From the cell containing the given text, extract its center point as (x, y) coordinate. 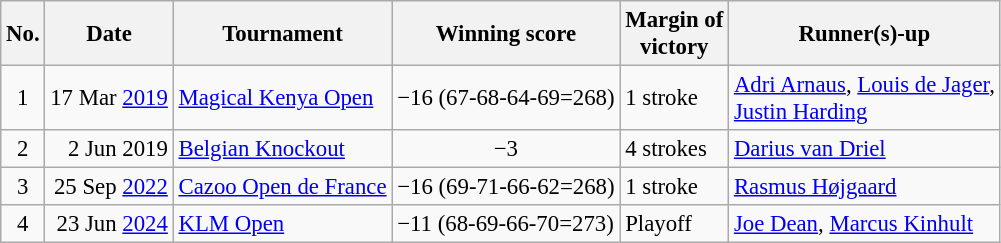
3 (23, 187)
Date (109, 34)
Belgian Knockout (282, 149)
2 (23, 149)
17 Mar 2019 (109, 98)
1 (23, 98)
4 (23, 224)
25 Sep 2022 (109, 187)
−11 (68-69-66-70=273) (506, 224)
KLM Open (282, 224)
Joe Dean, Marcus Kinhult (865, 224)
Playoff (674, 224)
No. (23, 34)
Tournament (282, 34)
Margin ofvictory (674, 34)
Rasmus Højgaard (865, 187)
Darius van Driel (865, 149)
−16 (67-68-64-69=268) (506, 98)
2 Jun 2019 (109, 149)
Cazoo Open de France (282, 187)
23 Jun 2024 (109, 224)
−16 (69-71-66-62=268) (506, 187)
4 strokes (674, 149)
Winning score (506, 34)
Magical Kenya Open (282, 98)
Runner(s)-up (865, 34)
Adri Arnaus, Louis de Jager, Justin Harding (865, 98)
−3 (506, 149)
